Pinpoint the cell where the given text exists, returning its (x, y) midpoint coordinate. 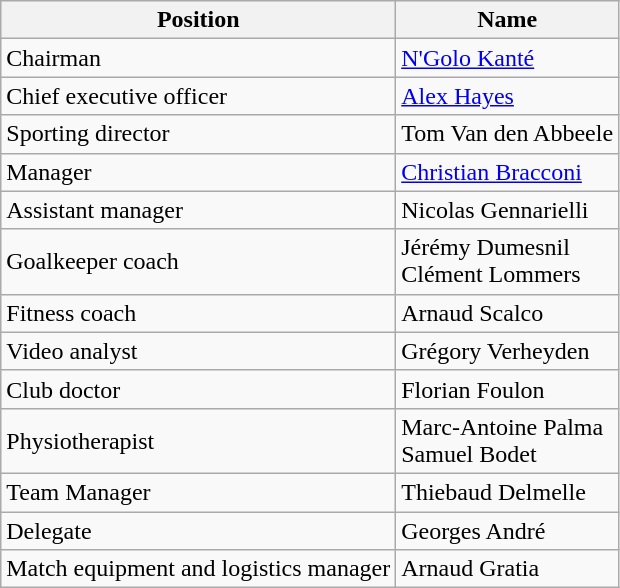
Match equipment and logistics manager (198, 569)
Jérémy Dumesnil Clément Lommers (508, 262)
Manager (198, 172)
N'Golo Kanté (508, 58)
Arnaud Scalco (508, 313)
Fitness coach (198, 313)
Club doctor (198, 389)
Chief executive officer (198, 96)
Team Manager (198, 492)
Chairman (198, 58)
Goalkeeper coach (198, 262)
Florian Foulon (508, 389)
Tom Van den Abbeele (508, 134)
Sporting director (198, 134)
Thiebaud Delmelle (508, 492)
Name (508, 20)
Arnaud Gratia (508, 569)
Assistant manager (198, 210)
Alex Hayes (508, 96)
Physiotherapist (198, 440)
Position (198, 20)
Marc-Antoine Palma Samuel Bodet (508, 440)
Nicolas Gennarielli (508, 210)
Grégory Verheyden (508, 351)
Video analyst (198, 351)
Christian Bracconi (508, 172)
Georges André (508, 531)
Delegate (198, 531)
